Output the [X, Y] coordinate of the center of the cell containing the given text.  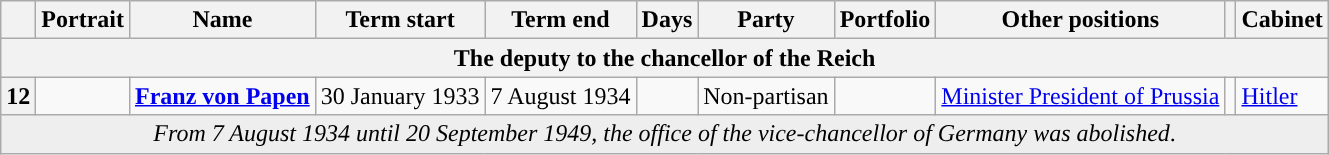
Term start [400, 20]
Party [766, 20]
The deputy to the chancellor of the Reich [665, 58]
Other positions [1080, 20]
Franz von Papen [222, 96]
Non-partisan [766, 96]
Portrait [83, 20]
30 January 1933 [400, 96]
Minister President of Prussia [1080, 96]
Hitler [1282, 96]
Portfolio [885, 20]
12 [18, 96]
7 August 1934 [560, 96]
From 7 August 1934 until 20 September 1949, the office of the vice-chancellor of Germany was abolished. [665, 134]
Name [222, 20]
Days [667, 20]
Term end [560, 20]
Cabinet [1282, 20]
